Capture the cell that displays the provided text and extract its [X, Y] central coordinate. 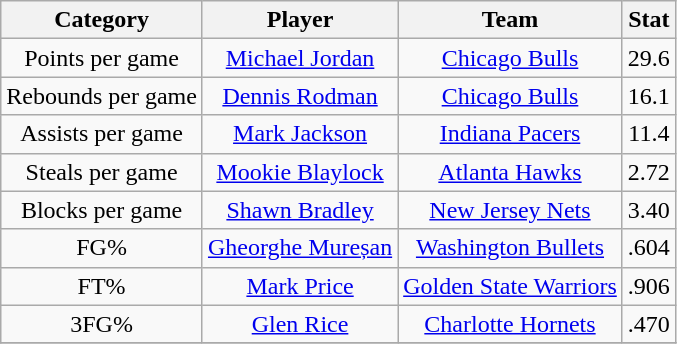
Rebounds per game [102, 96]
Michael Jordan [300, 58]
Charlotte Hornets [510, 324]
FG% [102, 248]
Player [300, 20]
FT% [102, 286]
Dennis Rodman [300, 96]
Glen Rice [300, 324]
Golden State Warriors [510, 286]
3.40 [648, 210]
.906 [648, 286]
Mookie Blaylock [300, 172]
.604 [648, 248]
3FG% [102, 324]
Points per game [102, 58]
16.1 [648, 96]
2.72 [648, 172]
Assists per game [102, 134]
Indiana Pacers [510, 134]
Team [510, 20]
11.4 [648, 134]
29.6 [648, 58]
Category [102, 20]
Mark Jackson [300, 134]
Mark Price [300, 286]
Washington Bullets [510, 248]
Atlanta Hawks [510, 172]
Shawn Bradley [300, 210]
Steals per game [102, 172]
New Jersey Nets [510, 210]
Blocks per game [102, 210]
.470 [648, 324]
Gheorghe Mureșan [300, 248]
Stat [648, 20]
